Determine the [x, y] coordinate at the center of the cell enclosing the given text.  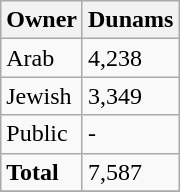
- [130, 134]
4,238 [130, 58]
7,587 [130, 172]
Arab [42, 58]
Public [42, 134]
Jewish [42, 96]
Owner [42, 20]
Total [42, 172]
Dunams [130, 20]
3,349 [130, 96]
